Return the [X, Y] coordinate for the center point of the cell that contains the specified text.  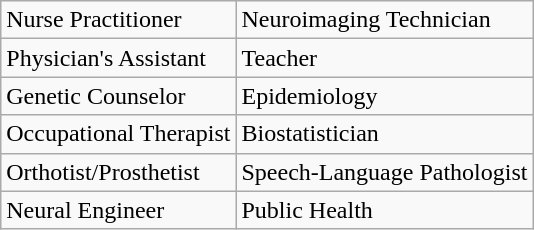
Public Health [384, 210]
Biostatistician [384, 134]
Occupational Therapist [118, 134]
Speech-Language Pathologist [384, 172]
Neural Engineer [118, 210]
Nurse Practitioner [118, 20]
Physician's Assistant [118, 58]
Genetic Counselor [118, 96]
Neuroimaging Technician [384, 20]
Epidemiology [384, 96]
Orthotist/Prosthetist [118, 172]
Teacher [384, 58]
